Return (x, y) of the center of cell containing provided text 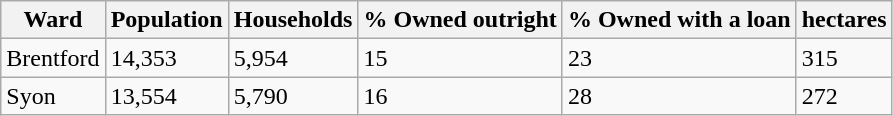
315 (844, 58)
28 (679, 96)
13,554 (166, 96)
Brentford (53, 58)
Households (293, 20)
15 (460, 58)
Population (166, 20)
Ward (53, 20)
hectares (844, 20)
% Owned outright (460, 20)
% Owned with a loan (679, 20)
14,353 (166, 58)
5,954 (293, 58)
272 (844, 96)
5,790 (293, 96)
Syon (53, 96)
16 (460, 96)
23 (679, 58)
